Capture the cell that displays the provided text and extract its [X, Y] central coordinate. 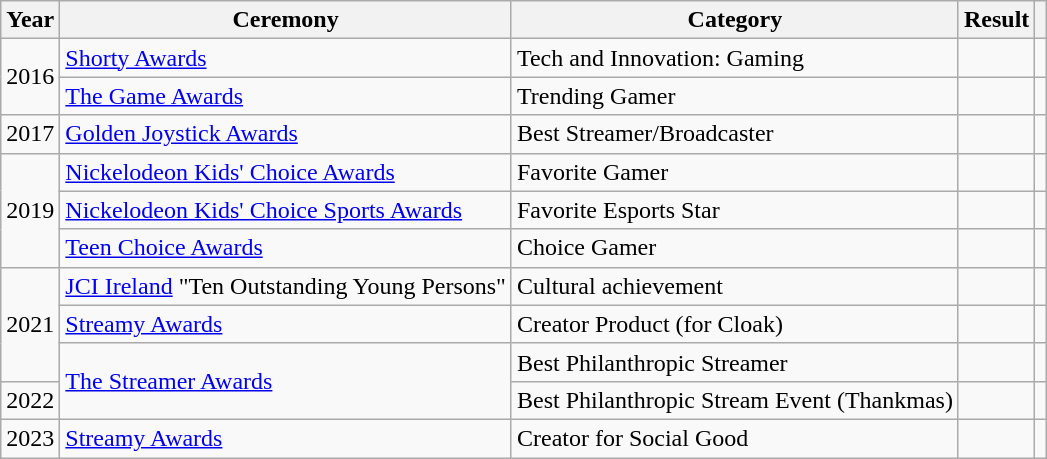
2023 [30, 438]
Creator for Social Good [734, 438]
Shorty Awards [286, 58]
Nickelodeon Kids' Choice Sports Awards [286, 210]
Best Philanthropic Streamer [734, 362]
Ceremony [286, 20]
Tech and Innovation: Gaming [734, 58]
Creator Product (for Cloak) [734, 324]
2017 [30, 134]
2022 [30, 400]
Year [30, 20]
Nickelodeon Kids' Choice Awards [286, 172]
The Streamer Awards [286, 381]
JCI Ireland "Ten Outstanding Young Persons" [286, 286]
Category [734, 20]
Trending Gamer [734, 96]
Best Philanthropic Stream Event (Thankmas) [734, 400]
Cultural achievement [734, 286]
2019 [30, 210]
Teen Choice Awards [286, 248]
Best Streamer/Broadcaster [734, 134]
2016 [30, 77]
Choice Gamer [734, 248]
The Game Awards [286, 96]
Golden Joystick Awards [286, 134]
2021 [30, 324]
Favorite Gamer [734, 172]
Favorite Esports Star [734, 210]
Result [996, 20]
